Capture the cell that displays the provided text and extract its [X, Y] central coordinate. 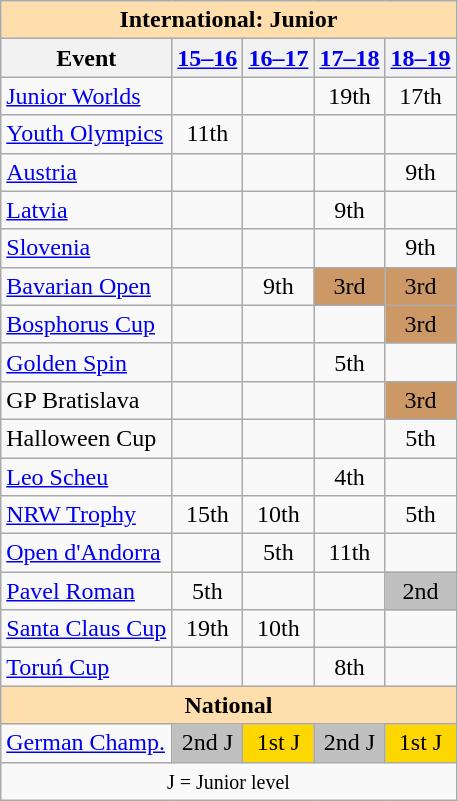
Halloween Cup [86, 438]
Junior Worlds [86, 96]
Event [86, 58]
Bosphorus Cup [86, 324]
German Champ. [86, 743]
Austria [86, 172]
Santa Claus Cup [86, 629]
Open d'Andorra [86, 553]
GP Bratislava [86, 400]
18–19 [420, 58]
17–18 [350, 58]
NRW Trophy [86, 515]
Leo Scheu [86, 477]
16–17 [278, 58]
International: Junior [228, 20]
2nd [420, 591]
J = Junior level [228, 781]
4th [350, 477]
Golden Spin [86, 362]
Latvia [86, 210]
Toruń Cup [86, 667]
National [228, 705]
15th [208, 515]
Slovenia [86, 248]
Bavarian Open [86, 286]
15–16 [208, 58]
17th [420, 96]
8th [350, 667]
Pavel Roman [86, 591]
Youth Olympics [86, 134]
